Identify which cell holds the provided text, then report its (X, Y) central coordinate. 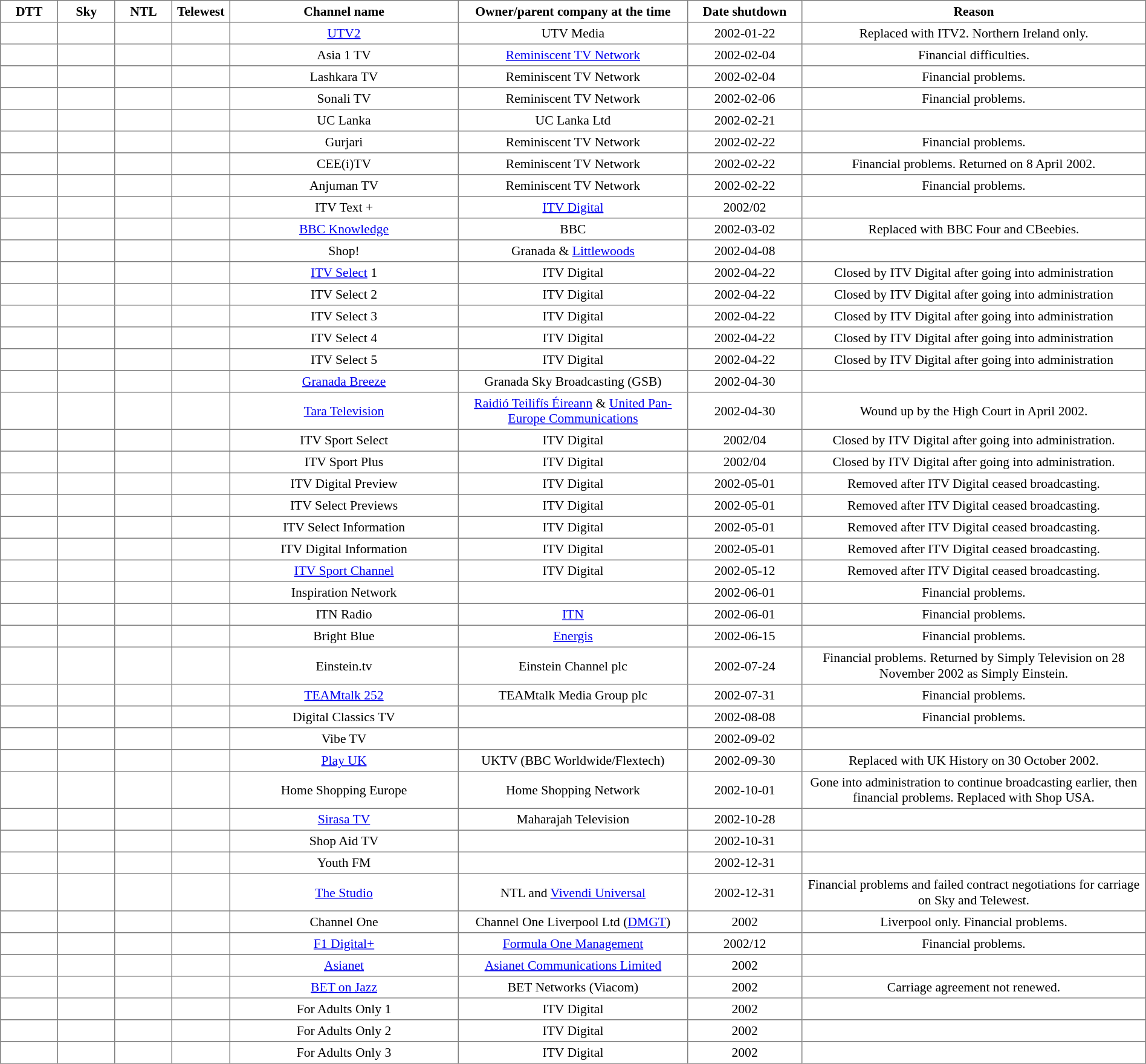
BET Networks (Viacom) (573, 987)
Liverpool only. Financial problems. (974, 922)
2002/02 (745, 207)
Youth FM (345, 863)
2002-10-31 (745, 841)
Granada Breeze (345, 381)
Bright Blue (345, 636)
Play UK (345, 761)
Gone into administration to continue broadcasting earlier, then financial problems. Replaced with Shop USA. (974, 790)
2002-07-31 (745, 695)
Replaced with UK History on 30 October 2002. (974, 761)
Asia 1 TV (345, 55)
ITN Radio (345, 614)
ITV Sport Select (345, 440)
TEAMtalk Media Group plc (573, 695)
BBC Knowledge (345, 229)
UTV2 (345, 33)
Tara Television (345, 411)
For Adults Only 2 (345, 1031)
Wound up by the High Court in April 2002. (974, 411)
Shop! (345, 251)
2002-10-01 (745, 790)
Maharajah Television (573, 819)
UTV Media (573, 33)
2002-02-21 (745, 120)
2002/12 (745, 944)
BET on Jazz (345, 987)
ITV Digital Information (345, 549)
2002-04-08 (745, 251)
DTT (29, 11)
ITV Sport Plus (345, 462)
The Studio (345, 892)
Granada & Littlewoods (573, 251)
2002-09-02 (745, 739)
Channel name (345, 11)
Einstein Channel plc (573, 666)
ITV Select Information (345, 527)
F1 Digital+ (345, 944)
ITN (573, 614)
2002-02-06 (745, 99)
TEAMtalk 252 (345, 695)
Financial difficulties. (974, 55)
UKTV (BBC Worldwide/Flextech) (573, 761)
Home Shopping Europe (345, 790)
NTL and Vivendi Universal (573, 892)
Granada Sky Broadcasting (GSB) (573, 381)
2002-09-30 (745, 761)
Vibe TV (345, 739)
2002-05-12 (745, 571)
Home Shopping Network (573, 790)
CEE(i)TV (345, 164)
Date shutdown (745, 11)
Einstein.tv (345, 666)
2002-01-22 (745, 33)
Digital Classics TV (345, 717)
BBC (573, 229)
Financial problems and failed contract negotiations for carriage on Sky and Telewest. (974, 892)
2002-07-24 (745, 666)
UC Lanka (345, 120)
Reason (974, 11)
Asianet Communications Limited (573, 965)
ITV Select 4 (345, 338)
Telewest (201, 11)
Lashkara TV (345, 77)
Raidió Teilifís Éireann & United Pan-Europe Communications (573, 411)
ITV Text + (345, 207)
Channel One (345, 922)
ITV Select 5 (345, 360)
Financial problems. Returned on 8 April 2002. (974, 164)
Sirasa TV (345, 819)
ITV Select 3 (345, 316)
Financial problems. Returned by Simply Television on 28 November 2002 as Simply Einstein. (974, 666)
For Adults Only 3 (345, 1053)
ITV Select Previews (345, 505)
Replaced with BBC Four and CBeebies. (974, 229)
Sky (86, 11)
2002-03-02 (745, 229)
Shop Aid TV (345, 841)
ITV Digital Preview (345, 484)
UC Lanka Ltd (573, 120)
For Adults Only 1 (345, 1009)
Energis (573, 636)
Asianet (345, 965)
Gurjari (345, 142)
ITV Sport Channel (345, 571)
Inspiration Network (345, 592)
Anjuman TV (345, 186)
Carriage agreement not renewed. (974, 987)
Formula One Management (573, 944)
ITV Select 2 (345, 294)
2002-08-08 (745, 717)
Owner/parent company at the time (573, 11)
2002-10-28 (745, 819)
Replaced with ITV2. Northern Ireland only. (974, 33)
Sonali TV (345, 99)
Channel One Liverpool Ltd (DMGT) (573, 922)
ITV Select 1 (345, 273)
NTL (144, 11)
2002-06-15 (745, 636)
